Find where the given text appears and provide that cell's center as (x, y) coordinate. 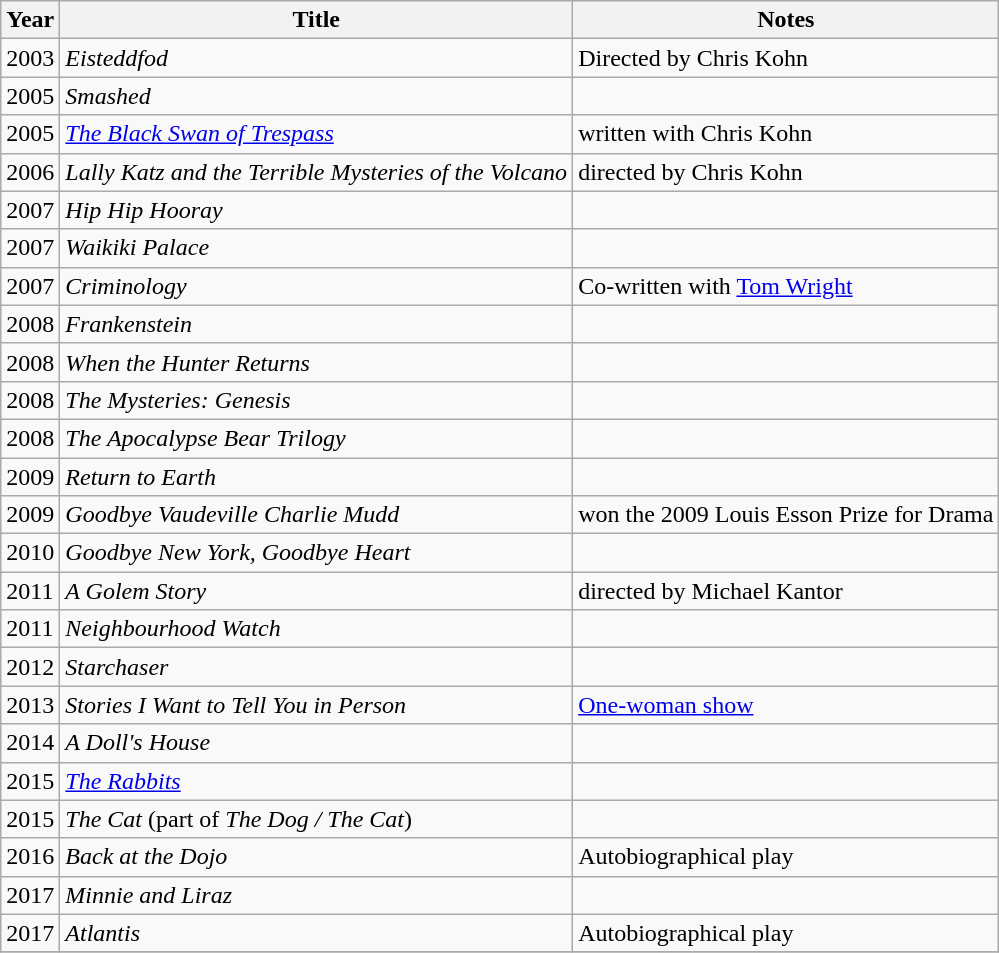
directed by Chris Kohn (786, 172)
Atlantis (316, 933)
Criminology (316, 286)
Stories I Want to Tell You in Person (316, 705)
Back at the Dojo (316, 857)
won the 2009 Louis Esson Prize for Drama (786, 515)
One-woman show (786, 705)
The Black Swan of Trespass (316, 134)
Waikiki Palace (316, 248)
2012 (30, 667)
Neighbourhood Watch (316, 629)
The Cat (part of The Dog / The Cat) (316, 819)
Title (316, 20)
2010 (30, 553)
Hip Hip Hooray (316, 210)
Return to Earth (316, 477)
directed by Michael Kantor (786, 591)
Lally Katz and the Terrible Mysteries of the Volcano (316, 172)
Year (30, 20)
Eisteddfod (316, 58)
2003 (30, 58)
Frankenstein (316, 324)
Goodbye New York, Goodbye Heart (316, 553)
A Doll's House (316, 743)
written with Chris Kohn (786, 134)
2014 (30, 743)
Notes (786, 20)
When the Hunter Returns (316, 362)
Directed by Chris Kohn (786, 58)
The Rabbits (316, 781)
The Apocalypse Bear Trilogy (316, 438)
Starchaser (316, 667)
Goodbye Vaudeville Charlie Mudd (316, 515)
Minnie and Liraz (316, 895)
Smashed (316, 96)
2013 (30, 705)
Co-written with Tom Wright (786, 286)
2016 (30, 857)
The Mysteries: Genesis (316, 400)
A Golem Story (316, 591)
2006 (30, 172)
